For the text-containing cell, return its midpoint in (x, y) coordinate format. 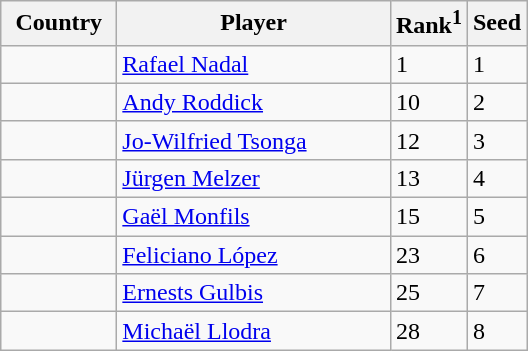
Jo-Wilfried Tsonga (254, 140)
3 (496, 140)
Ernests Gulbis (254, 293)
4 (496, 178)
23 (428, 255)
Rafael Nadal (254, 64)
12 (428, 140)
2 (496, 102)
5 (496, 217)
6 (496, 255)
15 (428, 217)
25 (428, 293)
13 (428, 178)
Country (59, 24)
Andy Roddick (254, 102)
10 (428, 102)
Player (254, 24)
Gaël Monfils (254, 217)
8 (496, 331)
Michaël Llodra (254, 331)
Rank1 (428, 24)
Jürgen Melzer (254, 178)
Feliciano López (254, 255)
7 (496, 293)
Seed (496, 24)
28 (428, 331)
